Determine the (x, y) coordinate at the center of the cell enclosing the given text.  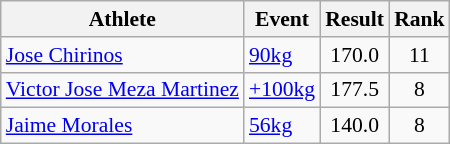
177.5 (354, 90)
170.0 (354, 55)
56kg (282, 126)
+100kg (282, 90)
Jose Chirinos (122, 55)
Jaime Morales (122, 126)
Victor Jose Meza Martinez (122, 90)
Result (354, 19)
90kg (282, 55)
11 (420, 55)
140.0 (354, 126)
Event (282, 19)
Athlete (122, 19)
Rank (420, 19)
